Search for the cell housing the specified text and yield its [X, Y] center coordinate. 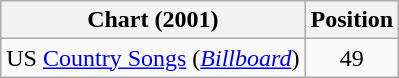
49 [352, 58]
Position [352, 20]
US Country Songs (Billboard) [153, 58]
Chart (2001) [153, 20]
